From the cell containing the given text, extract its center point as [X, Y] coordinate. 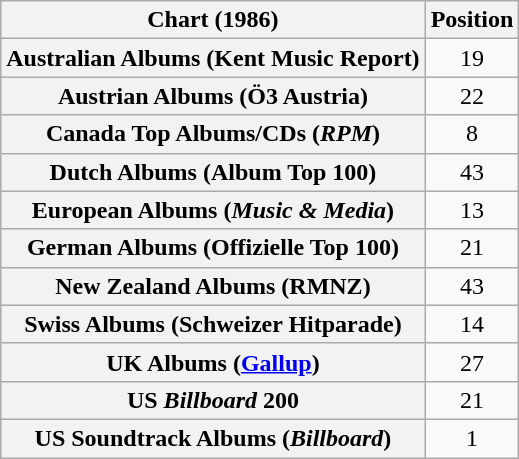
19 [472, 58]
1 [472, 438]
New Zealand Albums (RMNZ) [213, 286]
UK Albums (Gallup) [213, 362]
27 [472, 362]
Position [472, 20]
22 [472, 96]
Austrian Albums (Ö3 Austria) [213, 96]
14 [472, 324]
13 [472, 210]
Canada Top Albums/CDs (RPM) [213, 134]
Chart (1986) [213, 20]
German Albums (Offizielle Top 100) [213, 248]
Swiss Albums (Schweizer Hitparade) [213, 324]
European Albums (Music & Media) [213, 210]
Dutch Albums (Album Top 100) [213, 172]
US Billboard 200 [213, 400]
8 [472, 134]
US Soundtrack Albums (Billboard) [213, 438]
Australian Albums (Kent Music Report) [213, 58]
